Locate the cell with the specified text and output its [x, y] center coordinate. 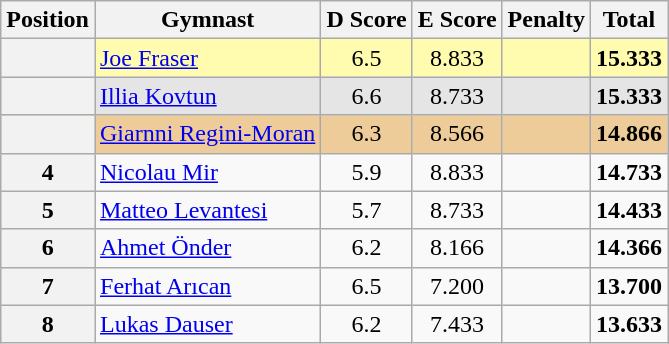
Illia Kovtun [207, 96]
5.7 [366, 210]
Joe Fraser [207, 58]
7.200 [457, 286]
14.733 [628, 172]
13.700 [628, 286]
E Score [457, 20]
5.9 [366, 172]
8.166 [457, 248]
D Score [366, 20]
Giarnni Regini-Moran [207, 134]
8 [48, 324]
6.6 [366, 96]
Gymnast [207, 20]
6 [48, 248]
4 [48, 172]
14.366 [628, 248]
8.566 [457, 134]
5 [48, 210]
Matteo Levantesi [207, 210]
Ferhat Arıcan [207, 286]
7.433 [457, 324]
Penalty [546, 20]
Nicolau Mir [207, 172]
14.433 [628, 210]
Lukas Dauser [207, 324]
Total [628, 20]
6.3 [366, 134]
7 [48, 286]
13.633 [628, 324]
14.866 [628, 134]
Ahmet Önder [207, 248]
Position [48, 20]
